Pinpoint the cell where the given text exists, returning its (x, y) midpoint coordinate. 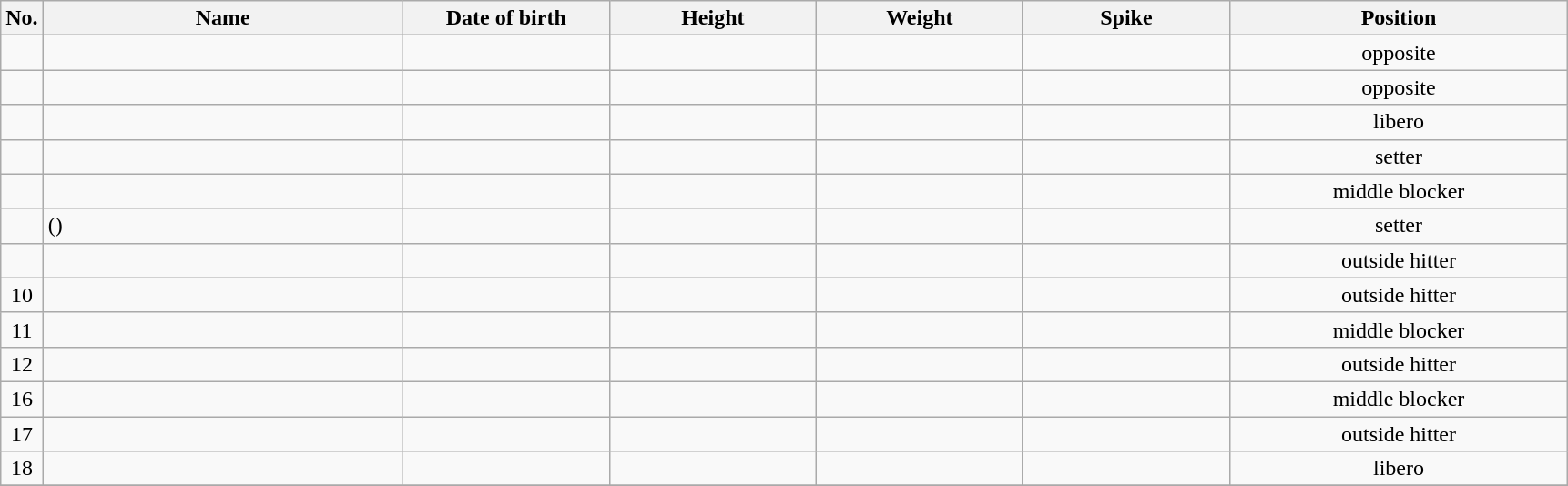
12 (22, 364)
Position (1399, 18)
16 (22, 399)
10 (22, 295)
17 (22, 434)
Spike (1125, 18)
Date of birth (506, 18)
Height (712, 18)
No. (22, 18)
18 (22, 469)
Name (222, 18)
11 (22, 329)
Weight (920, 18)
() (222, 226)
